Scan for the cell matching the given text and deliver its [x, y] coordinate at center. 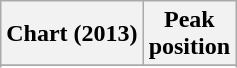
Peakposition [189, 34]
Chart (2013) [72, 34]
